Capture the cell that displays the provided text and extract its [x, y] central coordinate. 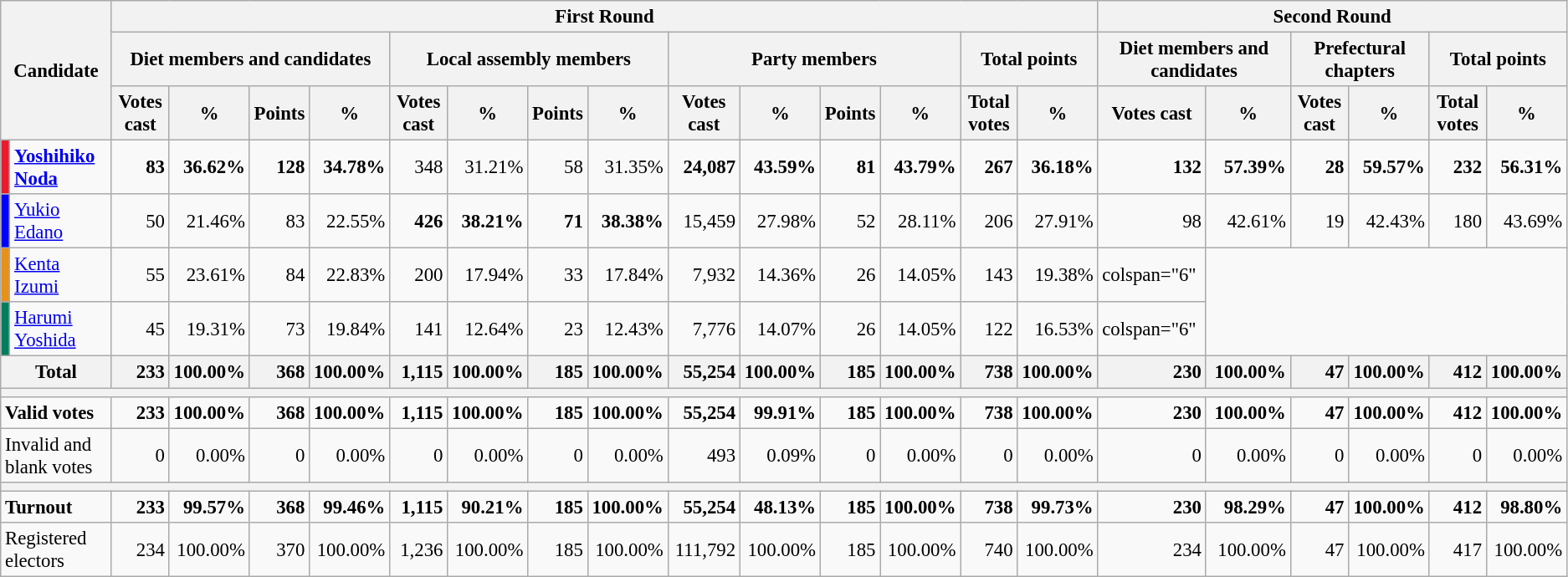
16.53% [1058, 329]
43.59% [780, 167]
43.69% [1526, 221]
7,932 [704, 276]
493 [704, 455]
28.11% [920, 221]
Candidate [56, 70]
14.36% [780, 276]
Party members [814, 60]
31.21% [488, 167]
Turnout [56, 507]
Kenta Izumi [60, 276]
Local assembly members [529, 60]
Invalid and blank votes [56, 455]
232 [1458, 167]
21.46% [209, 221]
59.57% [1389, 167]
27.91% [1058, 221]
52 [850, 221]
28 [1319, 167]
42.61% [1248, 221]
Prefectural chapters [1360, 60]
71 [557, 221]
19.84% [350, 329]
99.73% [1058, 507]
56.31% [1526, 167]
1,236 [418, 550]
23.61% [209, 276]
55 [141, 276]
50 [141, 221]
42.43% [1389, 221]
128 [279, 167]
90.21% [488, 507]
143 [989, 276]
99.91% [780, 412]
180 [1458, 221]
31.35% [628, 167]
45 [141, 329]
Harumi Yoshida [60, 329]
141 [418, 329]
14.07% [780, 329]
38.21% [488, 221]
740 [989, 550]
98.80% [1526, 507]
267 [989, 167]
34.78% [350, 167]
57.39% [1248, 167]
111,792 [704, 550]
22.55% [350, 221]
12.64% [488, 329]
22.83% [350, 276]
370 [279, 550]
0.09% [780, 455]
38.38% [628, 221]
Yoshihiko Noda [60, 167]
48.13% [780, 507]
84 [279, 276]
58 [557, 167]
17.84% [628, 276]
Yukio Edano [60, 221]
Valid votes [56, 412]
206 [989, 221]
417 [1458, 550]
First Round [604, 17]
348 [418, 167]
132 [1151, 167]
7,776 [704, 329]
36.62% [209, 167]
24,087 [704, 167]
36.18% [1058, 167]
122 [989, 329]
426 [418, 221]
98.29% [1248, 507]
98 [1151, 221]
15,459 [704, 221]
Registered electors [56, 550]
99.46% [350, 507]
99.57% [209, 507]
81 [850, 167]
200 [418, 276]
33 [557, 276]
23 [557, 329]
17.94% [488, 276]
27.98% [780, 221]
73 [279, 329]
12.43% [628, 329]
19.31% [209, 329]
43.79% [920, 167]
19 [1319, 221]
Second Round [1332, 17]
19.38% [1058, 276]
Total [56, 372]
